Search for the cell housing the specified text and yield its [x, y] center coordinate. 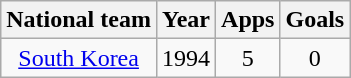
Apps [248, 20]
South Korea [79, 58]
Year [186, 20]
Goals [315, 20]
1994 [186, 58]
5 [248, 58]
0 [315, 58]
National team [79, 20]
